Return the [X, Y] coordinate for the center point of the cell that contains the specified text.  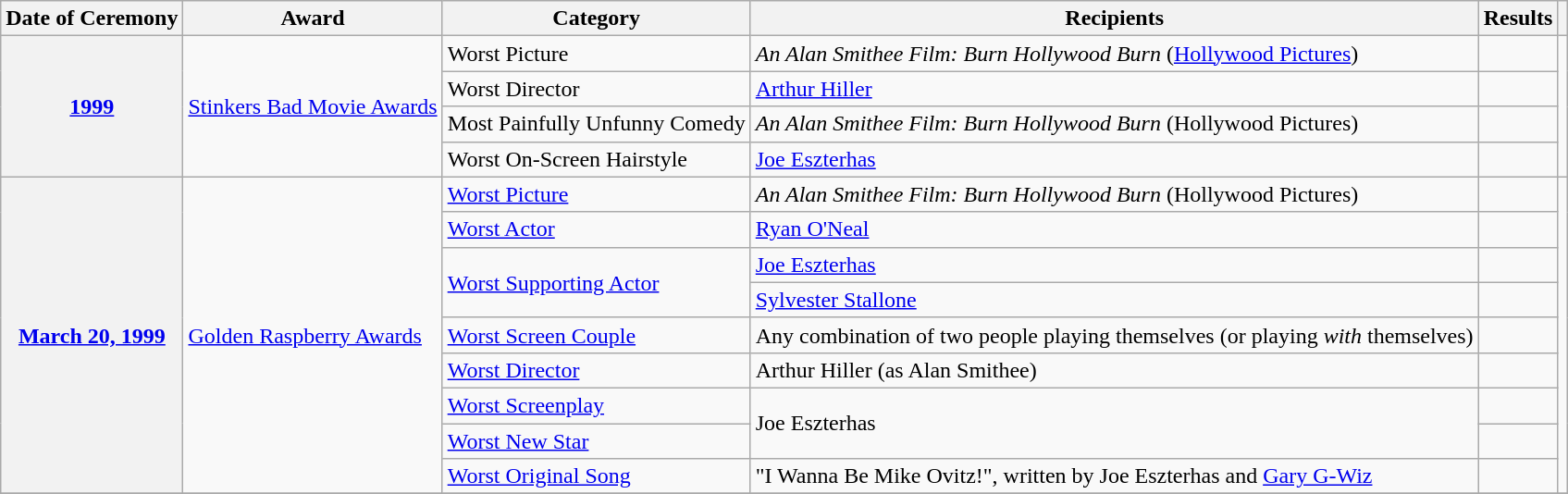
Sylvester Stallone [1114, 300]
Golden Raspberry Awards [313, 335]
Most Painfully Unfunny Comedy [596, 124]
Arthur Hiller [1114, 89]
Worst Actor [596, 229]
Worst Supporting Actor [596, 282]
Stinkers Bad Movie Awards [313, 106]
Ryan O'Neal [1114, 229]
Results [1518, 19]
Any combination of two people playing themselves (or playing with themselves) [1114, 335]
Category [596, 19]
"I Wanna Be Mike Ovitz!", written by Joe Eszterhas and Gary G-Wiz [1114, 476]
Worst Screen Couple [596, 335]
March 20, 1999 [93, 335]
Worst On-Screen Hairstyle [596, 159]
Date of Ceremony [93, 19]
1999 [93, 106]
Recipients [1114, 19]
Arthur Hiller (as Alan Smithee) [1114, 370]
Worst Original Song [596, 476]
Worst New Star [596, 441]
Award [313, 19]
Worst Screenplay [596, 405]
